For the text-containing cell, return its midpoint in [X, Y] coordinate format. 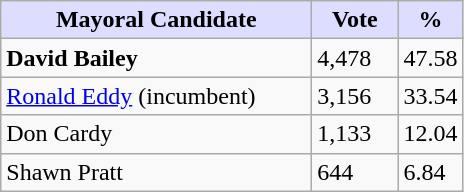
Don Cardy [156, 134]
644 [355, 172]
Vote [355, 20]
% [430, 20]
12.04 [430, 134]
33.54 [430, 96]
47.58 [430, 58]
Ronald Eddy (incumbent) [156, 96]
Shawn Pratt [156, 172]
3,156 [355, 96]
1,133 [355, 134]
6.84 [430, 172]
4,478 [355, 58]
David Bailey [156, 58]
Mayoral Candidate [156, 20]
